For the text-containing cell, return its midpoint in (x, y) coordinate format. 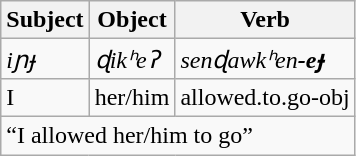
“I allowed her/him to go” (178, 135)
iɲɟ (45, 59)
I (45, 97)
Verb (265, 20)
allowed.to.go-obj (265, 97)
her/him (132, 97)
senɖawkʰen-eɟ (265, 59)
Object (132, 20)
Subject (45, 20)
ɖikʰeʔ (132, 59)
